From the cell containing the given text, extract its center point as [x, y] coordinate. 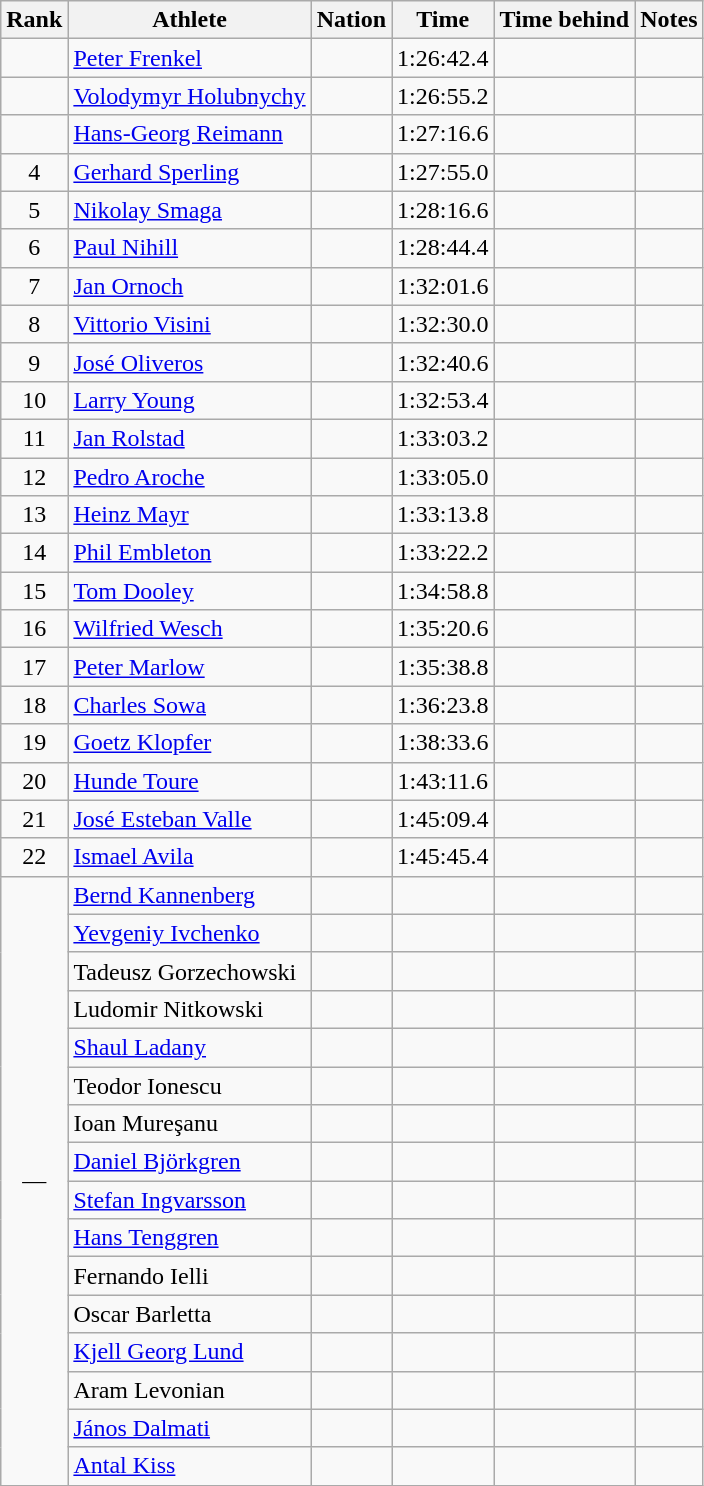
Antal Kiss [190, 1466]
José Esteban Valle [190, 819]
Peter Marlow [190, 667]
Time behind [564, 20]
13 [34, 515]
1:33:22.2 [443, 553]
José Oliveros [190, 362]
Volodymyr Holubnychy [190, 96]
János Dalmati [190, 1428]
Rank [34, 20]
1:32:01.6 [443, 286]
Paul Nihill [190, 248]
Ludomir Nitkowski [190, 1009]
1:33:13.8 [443, 515]
1:32:30.0 [443, 324]
1:36:23.8 [443, 705]
8 [34, 324]
Hunde Toure [190, 781]
22 [34, 857]
1:26:42.4 [443, 58]
Larry Young [190, 400]
1:33:05.0 [443, 477]
1:43:11.6 [443, 781]
7 [34, 286]
1:28:16.6 [443, 210]
11 [34, 438]
1:27:16.6 [443, 134]
Nikolay Smaga [190, 210]
Nation [351, 20]
21 [34, 819]
Kjell Georg Lund [190, 1352]
19 [34, 743]
20 [34, 781]
Oscar Barletta [190, 1314]
1:38:33.6 [443, 743]
15 [34, 591]
Hans-Georg Reimann [190, 134]
Yevgeniy Ivchenko [190, 933]
1:35:38.8 [443, 667]
Wilfried Wesch [190, 629]
Hans Tenggren [190, 1238]
— [34, 1180]
1:26:55.2 [443, 96]
Gerhard Sperling [190, 172]
1:45:45.4 [443, 857]
Ismael Avila [190, 857]
9 [34, 362]
16 [34, 629]
Jan Ornoch [190, 286]
1:33:03.2 [443, 438]
Goetz Klopfer [190, 743]
Jan Rolstad [190, 438]
Vittorio Visini [190, 324]
Athlete [190, 20]
Stefan Ingvarsson [190, 1200]
1:28:44.4 [443, 248]
14 [34, 553]
1:35:20.6 [443, 629]
Ioan Mureşanu [190, 1124]
Peter Frenkel [190, 58]
17 [34, 667]
6 [34, 248]
Phil Embleton [190, 553]
1:32:40.6 [443, 362]
Aram Levonian [190, 1390]
4 [34, 172]
Teodor Ionescu [190, 1085]
Tom Dooley [190, 591]
1:34:58.8 [443, 591]
Charles Sowa [190, 705]
1:27:55.0 [443, 172]
1:32:53.4 [443, 400]
Heinz Mayr [190, 515]
Time [443, 20]
12 [34, 477]
5 [34, 210]
Bernd Kannenberg [190, 895]
10 [34, 400]
Fernando Ielli [190, 1276]
1:45:09.4 [443, 819]
18 [34, 705]
Pedro Aroche [190, 477]
Shaul Ladany [190, 1047]
Daniel Björkgren [190, 1162]
Notes [669, 20]
Tadeusz Gorzechowski [190, 971]
